Pinpoint the cell where the given text exists, returning its (x, y) midpoint coordinate. 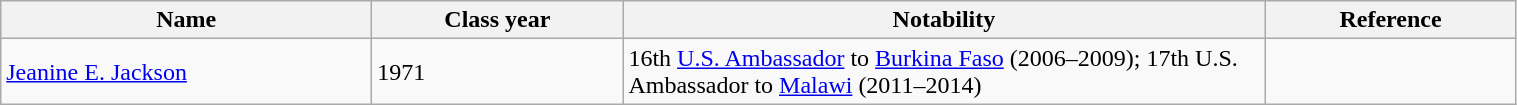
Notability (944, 20)
Jeanine E. Jackson (186, 72)
1971 (498, 72)
Reference (1390, 20)
16th U.S. Ambassador to Burkina Faso (2006–2009); 17th U.S. Ambassador to Malawi (2011–2014) (944, 72)
Name (186, 20)
Class year (498, 20)
